Locate the cell with the specified text and output its (x, y) center coordinate. 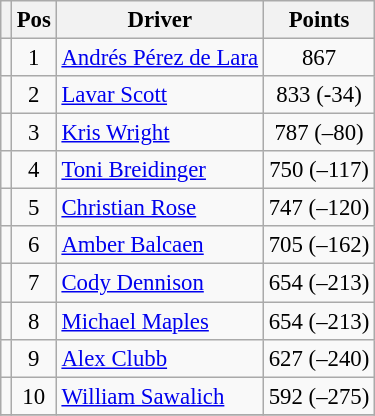
750 (–117) (318, 170)
Cody Dennison (160, 283)
Kris Wright (160, 133)
867 (318, 58)
4 (34, 170)
10 (34, 396)
6 (34, 245)
Lavar Scott (160, 95)
Driver (160, 20)
7 (34, 283)
8 (34, 321)
Pos (34, 20)
747 (–120) (318, 208)
592 (–275) (318, 396)
Points (318, 20)
Amber Balcaen (160, 245)
Toni Breidinger (160, 170)
3 (34, 133)
5 (34, 208)
627 (–240) (318, 358)
787 (–80) (318, 133)
1 (34, 58)
705 (–162) (318, 245)
Andrés Pérez de Lara (160, 58)
9 (34, 358)
2 (34, 95)
833 (-34) (318, 95)
William Sawalich (160, 396)
Alex Clubb (160, 358)
Christian Rose (160, 208)
Michael Maples (160, 321)
